For the text-containing cell, return its midpoint in [x, y] coordinate format. 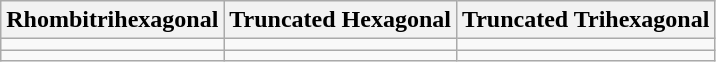
Truncated Hexagonal [340, 20]
Rhombitrihexagonal [112, 20]
Truncated Trihexagonal [585, 20]
